Find where the given text appears and provide that cell's center as [x, y] coordinate. 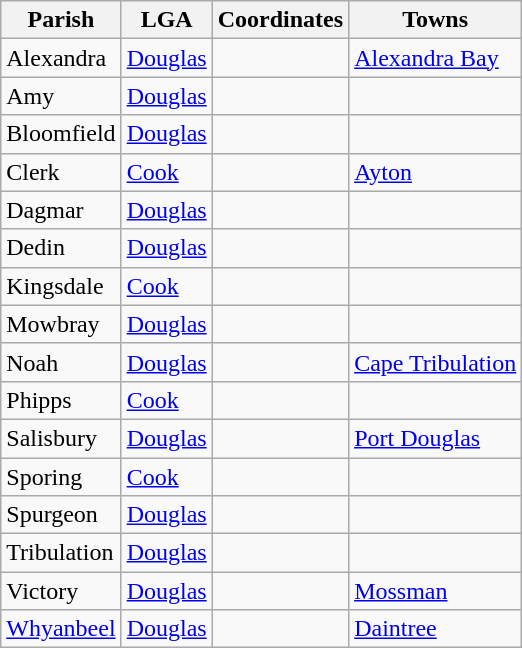
Daintree [436, 629]
Noah [61, 362]
Dedin [61, 248]
Towns [436, 20]
Mowbray [61, 324]
Tribulation [61, 553]
Victory [61, 591]
Dagmar [61, 210]
Salisbury [61, 438]
Amy [61, 96]
Spurgeon [61, 515]
Bloomfield [61, 134]
Alexandra [61, 58]
Port Douglas [436, 438]
Parish [61, 20]
Alexandra Bay [436, 58]
Mossman [436, 591]
Kingsdale [61, 286]
LGA [166, 20]
Ayton [436, 172]
Phipps [61, 400]
Clerk [61, 172]
Coordinates [280, 20]
Sporing [61, 477]
Whyanbeel [61, 629]
Cape Tribulation [436, 362]
